Return [X, Y] of the center of cell containing provided text 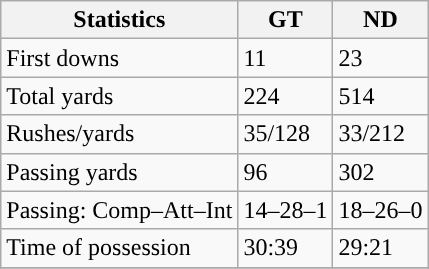
30:39 [286, 248]
224 [286, 96]
29:21 [380, 248]
23 [380, 58]
35/128 [286, 134]
514 [380, 96]
302 [380, 172]
GT [286, 20]
96 [286, 172]
33/212 [380, 134]
Time of possession [120, 248]
ND [380, 20]
Statistics [120, 20]
11 [286, 58]
Passing: Comp–Att–Int [120, 210]
First downs [120, 58]
Rushes/yards [120, 134]
14–28–1 [286, 210]
18–26–0 [380, 210]
Passing yards [120, 172]
Total yards [120, 96]
